Provide the [X, Y] coordinate of the cell's center where the given text is located.  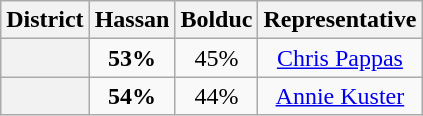
Annie Kuster [340, 96]
Bolduc [216, 20]
44% [216, 96]
Representative [340, 20]
54% [132, 96]
53% [132, 58]
Chris Pappas [340, 58]
45% [216, 58]
District [45, 20]
Hassan [132, 20]
